For the text-containing cell, return its midpoint in (X, Y) coordinate format. 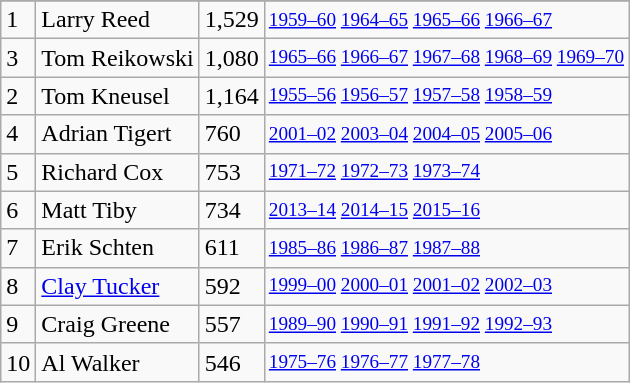
592 (232, 286)
1989–90 1990–91 1991–92 1992–93 (446, 324)
Matt Tiby (118, 210)
760 (232, 134)
2001–02 2003–04 2004–05 2005–06 (446, 134)
Adrian Tigert (118, 134)
734 (232, 210)
Tom Kneusel (118, 96)
2013–14 2014–15 2015–16 (446, 210)
Tom Reikowski (118, 58)
Al Walker (118, 362)
546 (232, 362)
557 (232, 324)
1971–72 1972–73 1973–74 (446, 172)
1975–76 1976–77 1977–78 (446, 362)
611 (232, 248)
6 (18, 210)
1,529 (232, 20)
4 (18, 134)
Clay Tucker (118, 286)
5 (18, 172)
8 (18, 286)
1 (18, 20)
753 (232, 172)
7 (18, 248)
10 (18, 362)
Erik Schten (118, 248)
Larry Reed (118, 20)
1955–56 1956–57 1957–58 1958–59 (446, 96)
3 (18, 58)
2 (18, 96)
1999–00 2000–01 2001–02 2002–03 (446, 286)
1985–86 1986–87 1987–88 (446, 248)
1959–60 1964–65 1965–66 1966–67 (446, 20)
Craig Greene (118, 324)
1,080 (232, 58)
9 (18, 324)
1965–66 1966–67 1967–68 1968–69 1969–70 (446, 58)
1,164 (232, 96)
Richard Cox (118, 172)
